Return the (x, y) coordinate for the center point of the cell that contains the specified text.  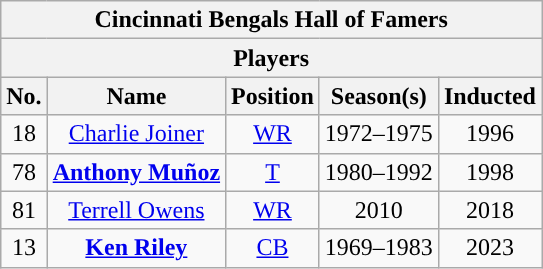
81 (24, 210)
T (273, 172)
Charlie Joiner (136, 134)
2010 (378, 210)
1969–1983 (378, 248)
No. (24, 96)
Name (136, 96)
Cincinnati Bengals Hall of Famers (272, 20)
Terrell Owens (136, 210)
78 (24, 172)
1996 (490, 134)
1980–1992 (378, 172)
1972–1975 (378, 134)
Anthony Muñoz (136, 172)
Players (272, 58)
1998 (490, 172)
Ken Riley (136, 248)
13 (24, 248)
CB (273, 248)
Season(s) (378, 96)
Inducted (490, 96)
18 (24, 134)
2018 (490, 210)
Position (273, 96)
2023 (490, 248)
